Detect which cell encompasses the target text, then output its [x, y] center coordinate. 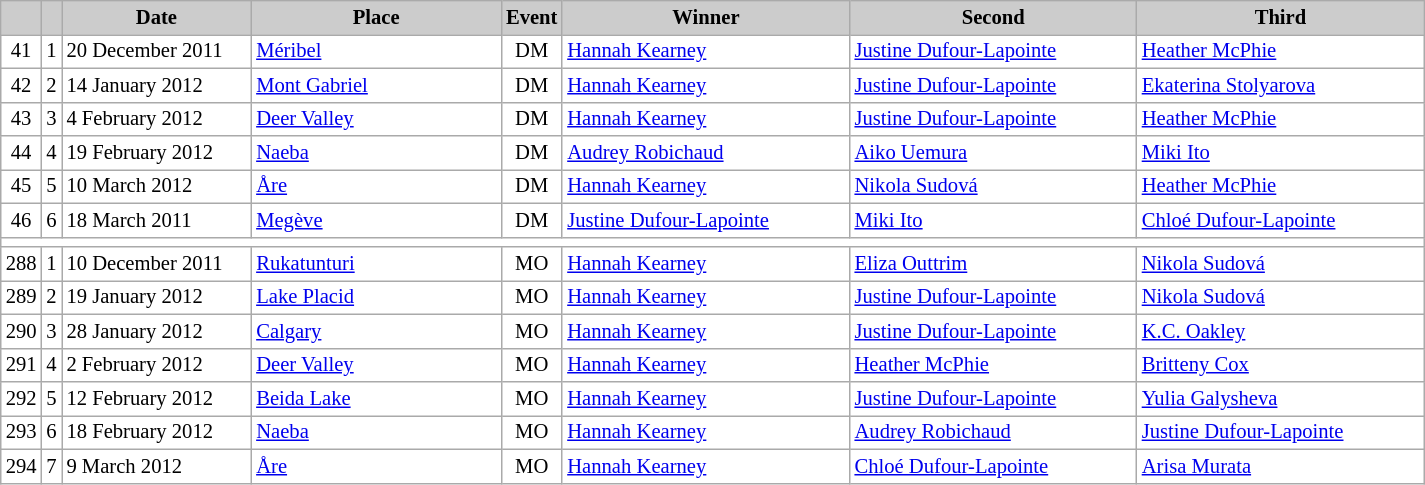
19 January 2012 [157, 297]
Megève [376, 220]
Méribel [376, 51]
4 February 2012 [157, 119]
290 [22, 331]
288 [22, 263]
Event [532, 17]
10 March 2012 [157, 186]
2 February 2012 [157, 365]
Date [157, 17]
Arisa Murata [1280, 466]
Lake Placid [376, 297]
10 December 2011 [157, 263]
292 [22, 399]
18 March 2011 [157, 220]
45 [22, 186]
Third [1280, 17]
Aiko Uemura [994, 153]
43 [22, 119]
Ekaterina Stolyarova [1280, 85]
14 January 2012 [157, 85]
12 February 2012 [157, 399]
Place [376, 17]
28 January 2012 [157, 331]
Rukatunturi [376, 263]
Beida Lake [376, 399]
Calgary [376, 331]
18 February 2012 [157, 432]
K.C. Oakley [1280, 331]
289 [22, 297]
46 [22, 220]
Winner [706, 17]
42 [22, 85]
19 February 2012 [157, 153]
Eliza Outtrim [994, 263]
291 [22, 365]
Mont Gabriel [376, 85]
41 [22, 51]
293 [22, 432]
44 [22, 153]
Britteny Cox [1280, 365]
7 [51, 466]
294 [22, 466]
20 December 2011 [157, 51]
9 March 2012 [157, 466]
Second [994, 17]
Yulia Galysheva [1280, 399]
